Search for the cell housing the specified text and yield its [x, y] center coordinate. 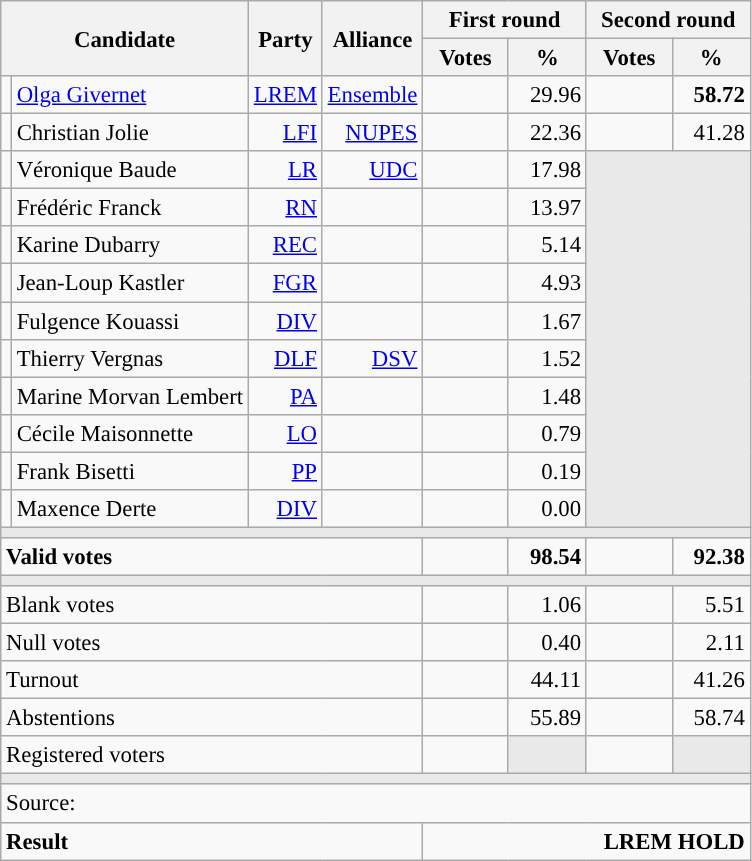
Jean-Loup Kastler [130, 283]
0.00 [547, 509]
Thierry Vergnas [130, 358]
PP [285, 471]
5.14 [547, 245]
Christian Jolie [130, 133]
Ensemble [372, 95]
98.54 [547, 557]
Karine Dubarry [130, 245]
4.93 [547, 283]
Candidate [125, 38]
2.11 [711, 643]
Marine Morvan Lembert [130, 396]
17.98 [547, 170]
Cécile Maisonnette [130, 433]
55.89 [547, 718]
DLF [285, 358]
Null votes [212, 643]
Second round [668, 20]
58.72 [711, 95]
Turnout [212, 680]
LREM HOLD [586, 841]
Party [285, 38]
44.11 [547, 680]
22.36 [547, 133]
Frank Bisetti [130, 471]
LO [285, 433]
5.51 [711, 605]
41.28 [711, 133]
First round [505, 20]
Véronique Baude [130, 170]
PA [285, 396]
UDC [372, 170]
41.26 [711, 680]
58.74 [711, 718]
FGR [285, 283]
Abstentions [212, 718]
LFI [285, 133]
0.40 [547, 643]
Fulgence Kouassi [130, 321]
29.96 [547, 95]
1.06 [547, 605]
DSV [372, 358]
0.79 [547, 433]
NUPES [372, 133]
1.67 [547, 321]
Result [212, 841]
1.48 [547, 396]
Olga Givernet [130, 95]
Source: [376, 804]
Alliance [372, 38]
13.97 [547, 208]
Maxence Derte [130, 509]
Registered voters [212, 755]
Frédéric Franck [130, 208]
92.38 [711, 557]
1.52 [547, 358]
Valid votes [212, 557]
LREM [285, 95]
Blank votes [212, 605]
REC [285, 245]
LR [285, 170]
0.19 [547, 471]
RN [285, 208]
